For the text-containing cell, return its midpoint in (x, y) coordinate format. 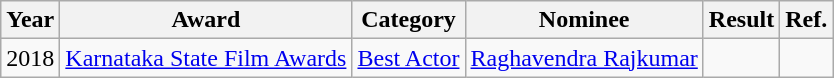
Nominee (584, 20)
Category (408, 20)
Ref. (806, 20)
Best Actor (408, 58)
Result (741, 20)
Award (206, 20)
Year (30, 20)
2018 (30, 58)
Raghavendra Rajkumar (584, 58)
Karnataka State Film Awards (206, 58)
